Determine the [x, y] coordinate at the center of the cell enclosing the given text.  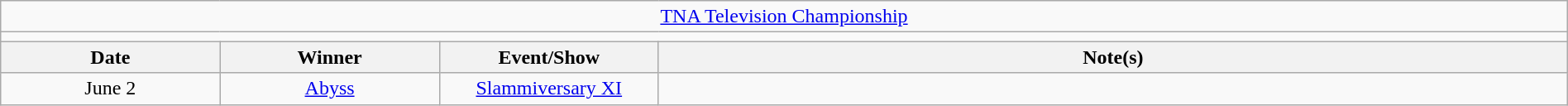
Slammiversary XI [549, 89]
Date [111, 57]
Note(s) [1113, 57]
June 2 [111, 89]
Event/Show [549, 57]
Winner [329, 57]
TNA Television Championship [784, 17]
Abyss [329, 89]
